Provide the [X, Y] coordinate of the cell's center where the given text is located.  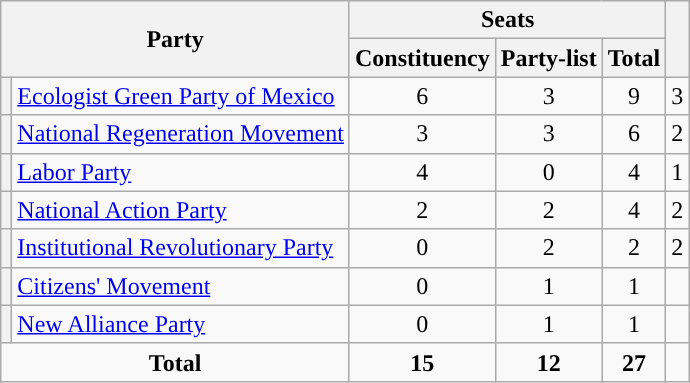
Party [176, 39]
27 [634, 362]
Party-list [548, 58]
National Regeneration Movement [181, 134]
Ecologist Green Party of Mexico [181, 96]
Citizens' Movement [181, 286]
15 [422, 362]
National Action Party [181, 210]
Labor Party [181, 172]
New Alliance Party [181, 324]
Seats [507, 20]
Constituency [422, 58]
12 [548, 362]
Institutional Revolutionary Party [181, 248]
9 [634, 96]
